Scan for the cell matching the given text and deliver its (X, Y) coordinate at center. 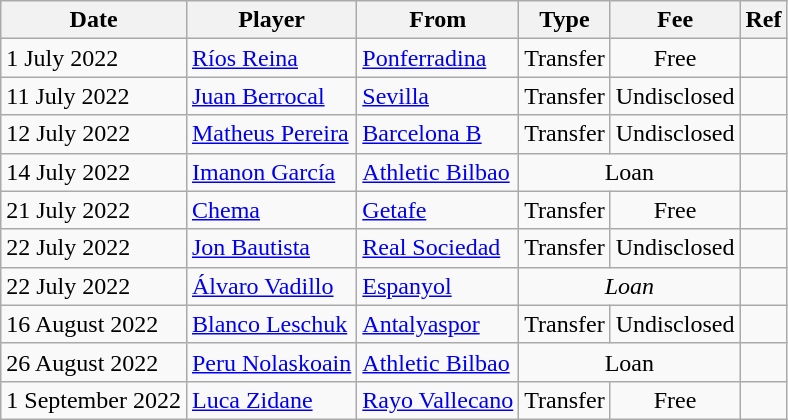
Ponferradina (438, 58)
Real Sociedad (438, 248)
1 September 2022 (94, 400)
Luca Zidane (271, 400)
Rayo Vallecano (438, 400)
Barcelona B (438, 134)
11 July 2022 (94, 96)
12 July 2022 (94, 134)
Imanon García (271, 172)
14 July 2022 (94, 172)
Sevilla (438, 96)
Espanyol (438, 286)
Antalyaspor (438, 324)
26 August 2022 (94, 362)
21 July 2022 (94, 210)
Getafe (438, 210)
Juan Berrocal (271, 96)
Ríos Reina (271, 58)
Jon Bautista (271, 248)
From (438, 20)
Álvaro Vadillo (271, 286)
Fee (675, 20)
16 August 2022 (94, 324)
Date (94, 20)
Peru Nolaskoain (271, 362)
Player (271, 20)
Type (565, 20)
Blanco Leschuk (271, 324)
1 July 2022 (94, 58)
Ref (764, 20)
Chema (271, 210)
Matheus Pereira (271, 134)
